Return the (x, y) coordinate for the center point of the cell that contains the specified text.  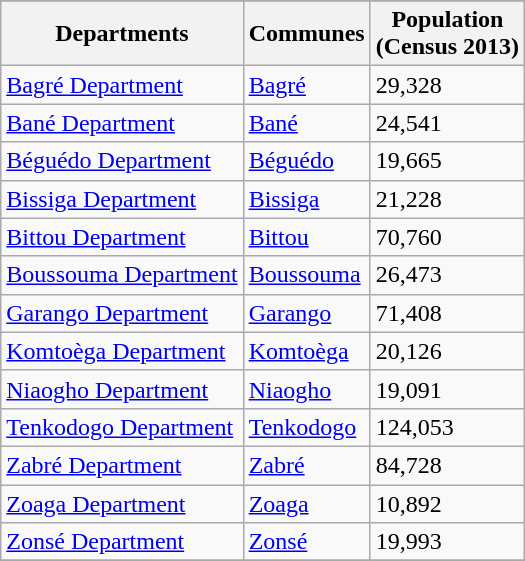
Tenkodogo Department (122, 427)
Boussouma (306, 275)
Departments (122, 34)
71,408 (447, 313)
70,760 (447, 237)
Béguédo Department (122, 161)
Zoaga Department (122, 503)
20,126 (447, 351)
29,328 (447, 85)
Bittou Department (122, 237)
Bané Department (122, 123)
Bissiga Department (122, 199)
Garango (306, 313)
Tenkodogo (306, 427)
10,892 (447, 503)
Béguédo (306, 161)
Zonsé (306, 542)
26,473 (447, 275)
Komtoèga Department (122, 351)
21,228 (447, 199)
Zabré Department (122, 465)
19,665 (447, 161)
19,993 (447, 542)
Zabré (306, 465)
Niaogho (306, 389)
Niaogho Department (122, 389)
Bittou (306, 237)
19,091 (447, 389)
124,053 (447, 427)
Bagré (306, 85)
Komtoèga (306, 351)
84,728 (447, 465)
Population(Census 2013) (447, 34)
Zonsé Department (122, 542)
Boussouma Department (122, 275)
Bissiga (306, 199)
Garango Department (122, 313)
24,541 (447, 123)
Communes (306, 34)
Zoaga (306, 503)
Bagré Department (122, 85)
Bané (306, 123)
